Search for the cell housing the specified text and yield its [X, Y] center coordinate. 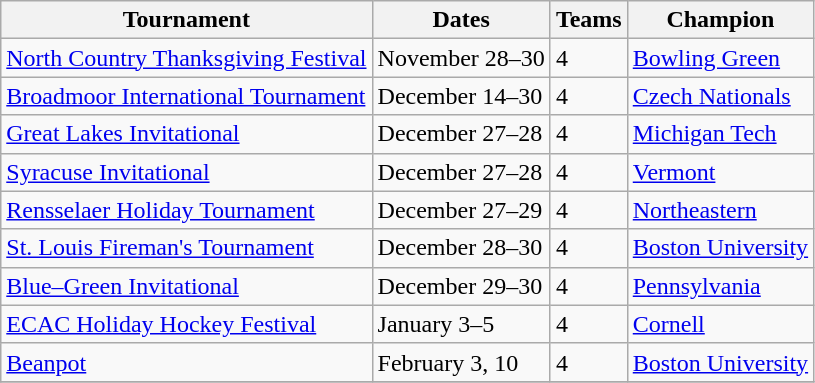
Syracuse Invitational [186, 172]
Czech Nationals [720, 96]
ECAC Holiday Hockey Festival [186, 324]
Blue–Green Invitational [186, 286]
Michigan Tech [720, 134]
Rensselaer Holiday Tournament [186, 210]
Northeastern [720, 210]
Beanpot [186, 362]
Broadmoor International Tournament [186, 96]
December 14–30 [461, 96]
Great Lakes Invitational [186, 134]
St. Louis Fireman's Tournament [186, 248]
December 29–30 [461, 286]
November 28–30 [461, 58]
Bowling Green [720, 58]
Champion [720, 20]
North Country Thanksgiving Festival [186, 58]
January 3–5 [461, 324]
Tournament [186, 20]
Cornell [720, 324]
December 28–30 [461, 248]
Dates [461, 20]
Teams [588, 20]
Vermont [720, 172]
Pennsylvania [720, 286]
February 3, 10 [461, 362]
December 27–29 [461, 210]
